Search for the cell housing the specified text and yield its [X, Y] center coordinate. 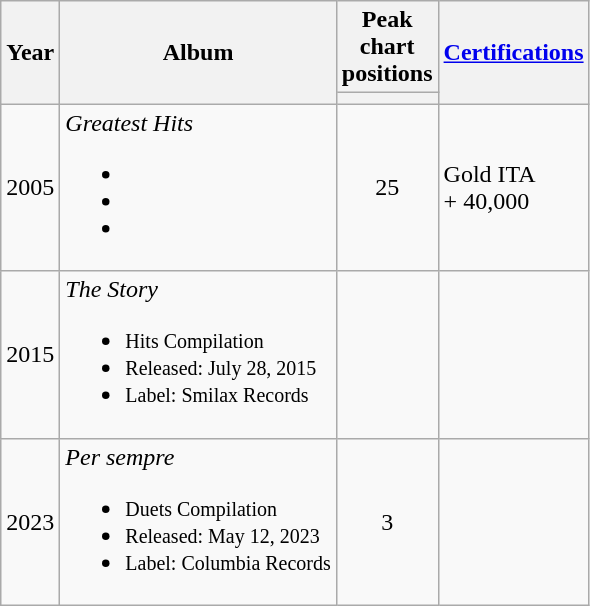
Peak chart positions [387, 47]
Certifications [514, 52]
3 [387, 522]
Year [30, 52]
Album [198, 52]
Greatest Hits [198, 188]
2023 [30, 522]
Gold ITA+ 40,000 [514, 188]
The StoryHits CompilationReleased: July 28, 2015Label: Smilax Records [198, 354]
Per sempreDuets CompilationReleased: May 12, 2023Label: Columbia Records [198, 522]
2015 [30, 354]
25 [387, 188]
2005 [30, 188]
